Determine the [x, y] coordinate at the center of the cell enclosing the given text.  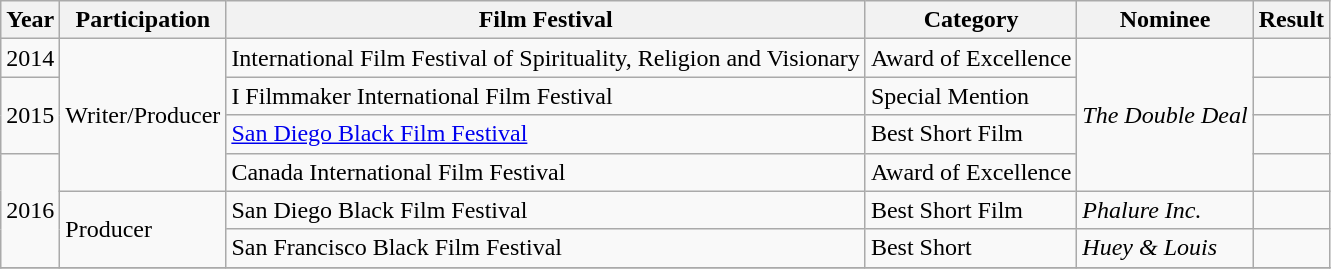
Participation [143, 20]
2016 [30, 210]
Huey & Louis [1165, 248]
Phalure Inc. [1165, 210]
Nominee [1165, 20]
Best Short [970, 248]
Writer/Producer [143, 115]
Canada International Film Festival [546, 172]
The Double Deal [1165, 115]
Year [30, 20]
Special Mention [970, 96]
San Francisco Black Film Festival [546, 248]
Category [970, 20]
2014 [30, 58]
International Film Festival of Spirituality, Religion and Visionary [546, 58]
I Filmmaker International Film Festival [546, 96]
Film Festival [546, 20]
2015 [30, 115]
Result [1291, 20]
Producer [143, 229]
